From the cell containing the given text, extract its center point as (x, y) coordinate. 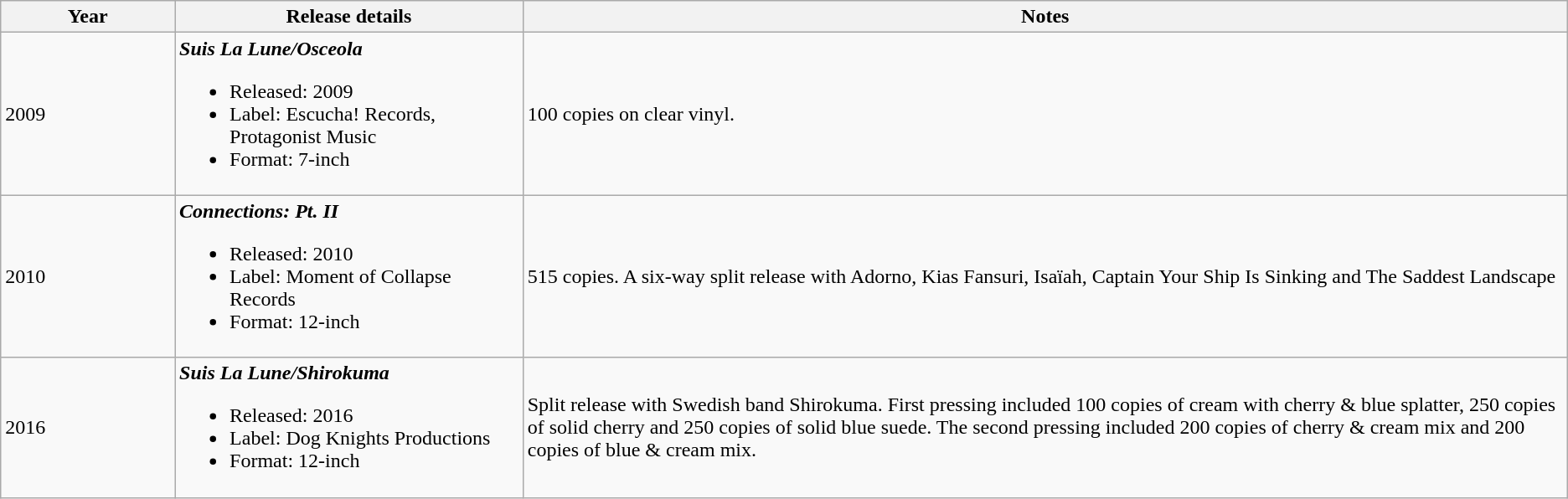
2016 (88, 427)
515 copies. A six-way split release with Adorno, Kias Fansuri, Isaïah, Captain Your Ship Is Sinking and The Saddest Landscape (1045, 276)
Year (88, 17)
2009 (88, 114)
Suis La Lune/OsceolaReleased: 2009Label: Escucha! Records, Protagonist MusicFormat: 7-inch (349, 114)
Release details (349, 17)
Suis La Lune/ShirokumaReleased: 2016Label: Dog Knights ProductionsFormat: 12-inch (349, 427)
Connections: Pt. IIReleased: 2010Label: Moment of Collapse RecordsFormat: 12-inch (349, 276)
100 copies on clear vinyl. (1045, 114)
2010 (88, 276)
Notes (1045, 17)
